Locate the cell with the specified text and output its (X, Y) center coordinate. 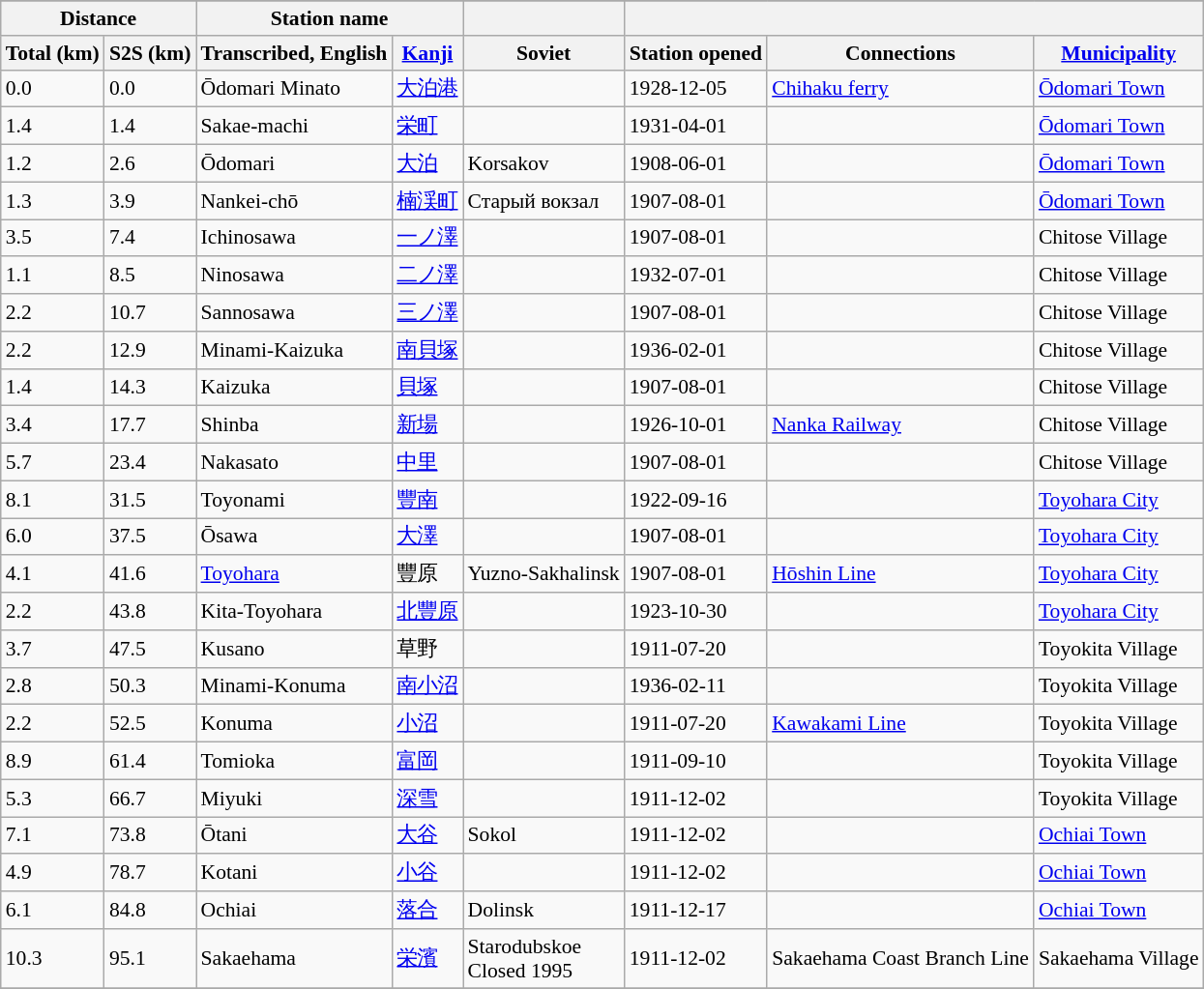
23.4 (151, 462)
Ichinosawa (294, 238)
47.5 (151, 650)
14.3 (151, 387)
Chihaku ferry (900, 89)
8.1 (52, 499)
3.4 (52, 425)
2.8 (52, 686)
Kanji (427, 53)
6.0 (52, 538)
3.5 (52, 238)
Konuma (294, 723)
17.7 (151, 425)
1.1 (52, 276)
草野 (427, 650)
1936-02-11 (696, 686)
貝塚 (427, 387)
Sokol (543, 835)
Soviet (543, 53)
大澤 (427, 538)
95.1 (151, 959)
二ノ澤 (427, 276)
落合 (427, 911)
Total (km) (52, 53)
一ノ澤 (427, 238)
Distance (99, 18)
Kita-Toyohara (294, 611)
78.7 (151, 874)
Kaizuka (294, 387)
1926-10-01 (696, 425)
66.7 (151, 799)
50.3 (151, 686)
Minami-Konuma (294, 686)
61.4 (151, 762)
1911-09-10 (696, 762)
1936-02-01 (696, 350)
7.4 (151, 238)
Dolinsk (543, 911)
三ノ澤 (427, 313)
3.7 (52, 650)
Nankei-chō (294, 201)
Kotani (294, 874)
10.3 (52, 959)
小沼 (427, 723)
41.6 (151, 574)
43.8 (151, 611)
4.9 (52, 874)
1931-04-01 (696, 126)
4.1 (52, 574)
1932-07-01 (696, 276)
Shinba (294, 425)
Nakasato (294, 462)
Nanka Railway (900, 425)
5.3 (52, 799)
Kusano (294, 650)
Toyonami (294, 499)
8.9 (52, 762)
1928-12-05 (696, 89)
北豐原 (427, 611)
Tomioka (294, 762)
2.6 (151, 164)
栄町 (427, 126)
Sakaehama Village (1119, 959)
1922-09-16 (696, 499)
Yuzno-Sakhalinsk (543, 574)
豐原 (427, 574)
Ninosawa (294, 276)
Ōdomari Minato (294, 89)
1923-10-30 (696, 611)
8.5 (151, 276)
Station name (330, 18)
Hōshin Line (900, 574)
10.7 (151, 313)
Kawakami Line (900, 723)
7.1 (52, 835)
1911-12-17 (696, 911)
Старый вокзал (543, 201)
Miyuki (294, 799)
中里 (427, 462)
84.8 (151, 911)
1.3 (52, 201)
Ōsawa (294, 538)
1908-06-01 (696, 164)
Sakae-machi (294, 126)
富岡 (427, 762)
S2S (km) (151, 53)
栄濱 (427, 959)
Sakaehama Coast Branch Line (900, 959)
豐南 (427, 499)
Ōtani (294, 835)
52.5 (151, 723)
Minami-Kaizuka (294, 350)
Sakaehama (294, 959)
Ochiai (294, 911)
Toyohara (294, 574)
5.7 (52, 462)
StarodubskoeClosed 1995 (543, 959)
大泊港 (427, 89)
Station opened (696, 53)
Municipality (1119, 53)
Korsakov (543, 164)
楠渓町 (427, 201)
1.2 (52, 164)
小谷 (427, 874)
3.9 (151, 201)
6.1 (52, 911)
新場 (427, 425)
南小沼 (427, 686)
大泊 (427, 164)
31.5 (151, 499)
Sannosawa (294, 313)
Connections (900, 53)
73.8 (151, 835)
12.9 (151, 350)
深雪 (427, 799)
Ōdomari (294, 164)
Transcribed, English (294, 53)
南貝塚 (427, 350)
大谷 (427, 835)
37.5 (151, 538)
